Determine the [X, Y] coordinate at the center of the cell enclosing the given text.  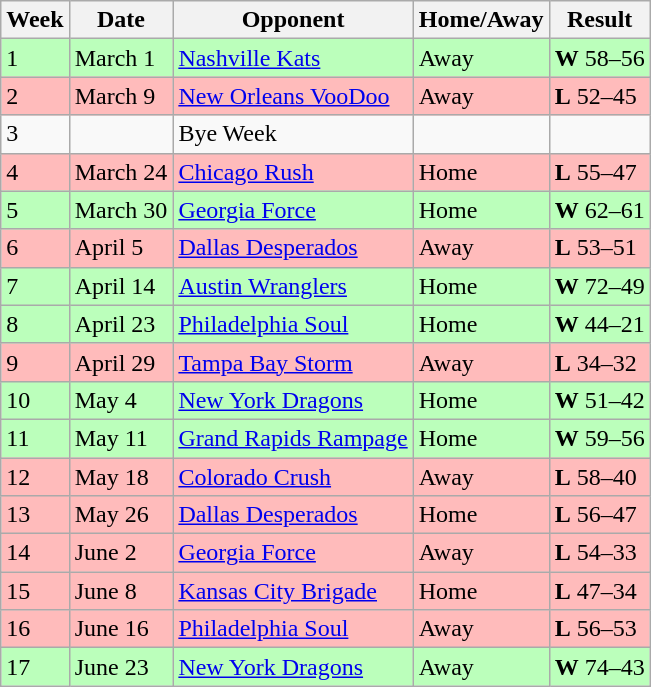
April 14 [121, 286]
L 34–32 [600, 362]
Chicago Rush [293, 172]
Kansas City Brigade [293, 591]
Colorado Crush [293, 477]
7 [35, 286]
5 [35, 210]
Opponent [293, 20]
1 [35, 58]
Nashville Kats [293, 58]
W 44–21 [600, 324]
Home/Away [481, 20]
June 2 [121, 553]
15 [35, 591]
L 56–53 [600, 629]
L 52–45 [600, 96]
L 54–33 [600, 553]
New Orleans VooDoo [293, 96]
16 [35, 629]
8 [35, 324]
12 [35, 477]
L 53–51 [600, 248]
June 16 [121, 629]
W 62–61 [600, 210]
April 23 [121, 324]
L 58–40 [600, 477]
Date [121, 20]
Result [600, 20]
W 58–56 [600, 58]
9 [35, 362]
11 [35, 438]
W 74–43 [600, 667]
L 55–47 [600, 172]
April 29 [121, 362]
W 59–56 [600, 438]
May 26 [121, 515]
March 1 [121, 58]
May 4 [121, 400]
Week [35, 20]
4 [35, 172]
14 [35, 553]
April 5 [121, 248]
2 [35, 96]
May 11 [121, 438]
3 [35, 134]
13 [35, 515]
Grand Rapids Rampage [293, 438]
10 [35, 400]
17 [35, 667]
6 [35, 248]
March 24 [121, 172]
W 51–42 [600, 400]
June 23 [121, 667]
March 9 [121, 96]
Tampa Bay Storm [293, 362]
March 30 [121, 210]
L 47–34 [600, 591]
Bye Week [293, 134]
L 56–47 [600, 515]
Austin Wranglers [293, 286]
W 72–49 [600, 286]
June 8 [121, 591]
May 18 [121, 477]
